Return (X, Y) of the center of cell containing provided text 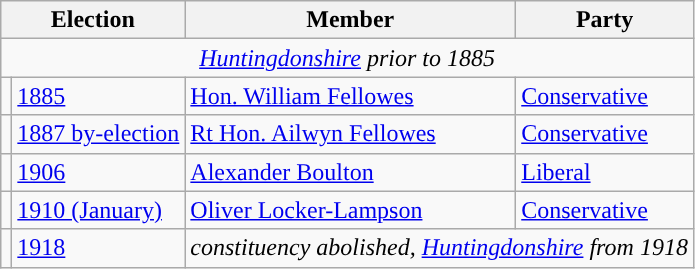
Election (93, 20)
Huntingdonshire prior to 1885 (348, 58)
constituency abolished, Huntingdonshire from 1918 (440, 248)
1885 (98, 96)
Member (350, 20)
Hon. William Fellowes (350, 96)
1910 (January) (98, 210)
Rt Hon. Ailwyn Fellowes (350, 134)
Liberal (605, 172)
1906 (98, 172)
Alexander Boulton (350, 172)
1887 by-election (98, 134)
1918 (98, 248)
Oliver Locker-Lampson (350, 210)
Party (605, 20)
